Detect which cell encompasses the target text, then output its (X, Y) center coordinate. 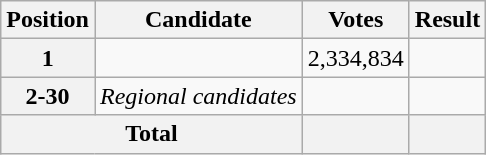
Candidate (198, 20)
Result (447, 20)
2,334,834 (356, 58)
Total (152, 134)
1 (48, 58)
2-30 (48, 96)
Regional candidates (198, 96)
Position (48, 20)
Votes (356, 20)
